Determine the (X, Y) coordinate at the center of the cell enclosing the given text.  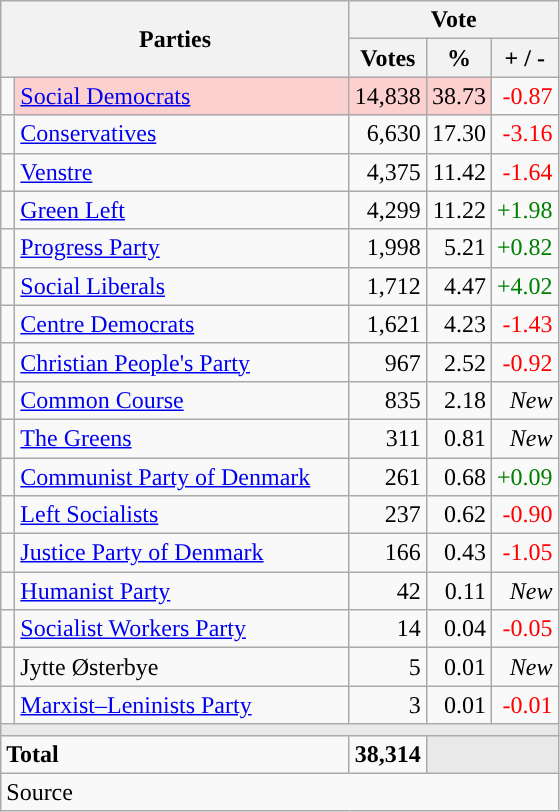
-3.16 (524, 134)
4.23 (458, 324)
Vote (454, 20)
+4.02 (524, 286)
0.11 (458, 591)
Common Course (182, 400)
1,998 (388, 248)
4.47 (458, 286)
-1.43 (524, 324)
+0.09 (524, 477)
967 (388, 362)
-0.05 (524, 629)
Social Democrats (182, 96)
Total (176, 754)
11.42 (458, 172)
0.62 (458, 515)
Jytte Østerbye (182, 667)
Humanist Party (182, 591)
Communist Party of Denmark (182, 477)
Socialist Workers Party (182, 629)
0.81 (458, 438)
5 (388, 667)
Green Left (182, 210)
Votes (388, 58)
14 (388, 629)
+1.98 (524, 210)
4,375 (388, 172)
38,314 (388, 754)
166 (388, 553)
Left Socialists (182, 515)
237 (388, 515)
Source (280, 792)
-0.01 (524, 705)
14,838 (388, 96)
Conservatives (182, 134)
-1.05 (524, 553)
The Greens (182, 438)
-0.92 (524, 362)
% (458, 58)
Marxist–Leninists Party (182, 705)
+0.82 (524, 248)
1,712 (388, 286)
311 (388, 438)
0.68 (458, 477)
38.73 (458, 96)
6,630 (388, 134)
-0.90 (524, 515)
Venstre (182, 172)
3 (388, 705)
-0.87 (524, 96)
261 (388, 477)
Progress Party (182, 248)
0.43 (458, 553)
835 (388, 400)
Justice Party of Denmark (182, 553)
2.52 (458, 362)
2.18 (458, 400)
42 (388, 591)
0.04 (458, 629)
+ / - (524, 58)
Centre Democrats (182, 324)
Social Liberals (182, 286)
5.21 (458, 248)
-1.64 (524, 172)
Christian People's Party (182, 362)
17.30 (458, 134)
Parties (176, 39)
11.22 (458, 210)
1,621 (388, 324)
4,299 (388, 210)
